Search for the cell housing the specified text and yield its (X, Y) center coordinate. 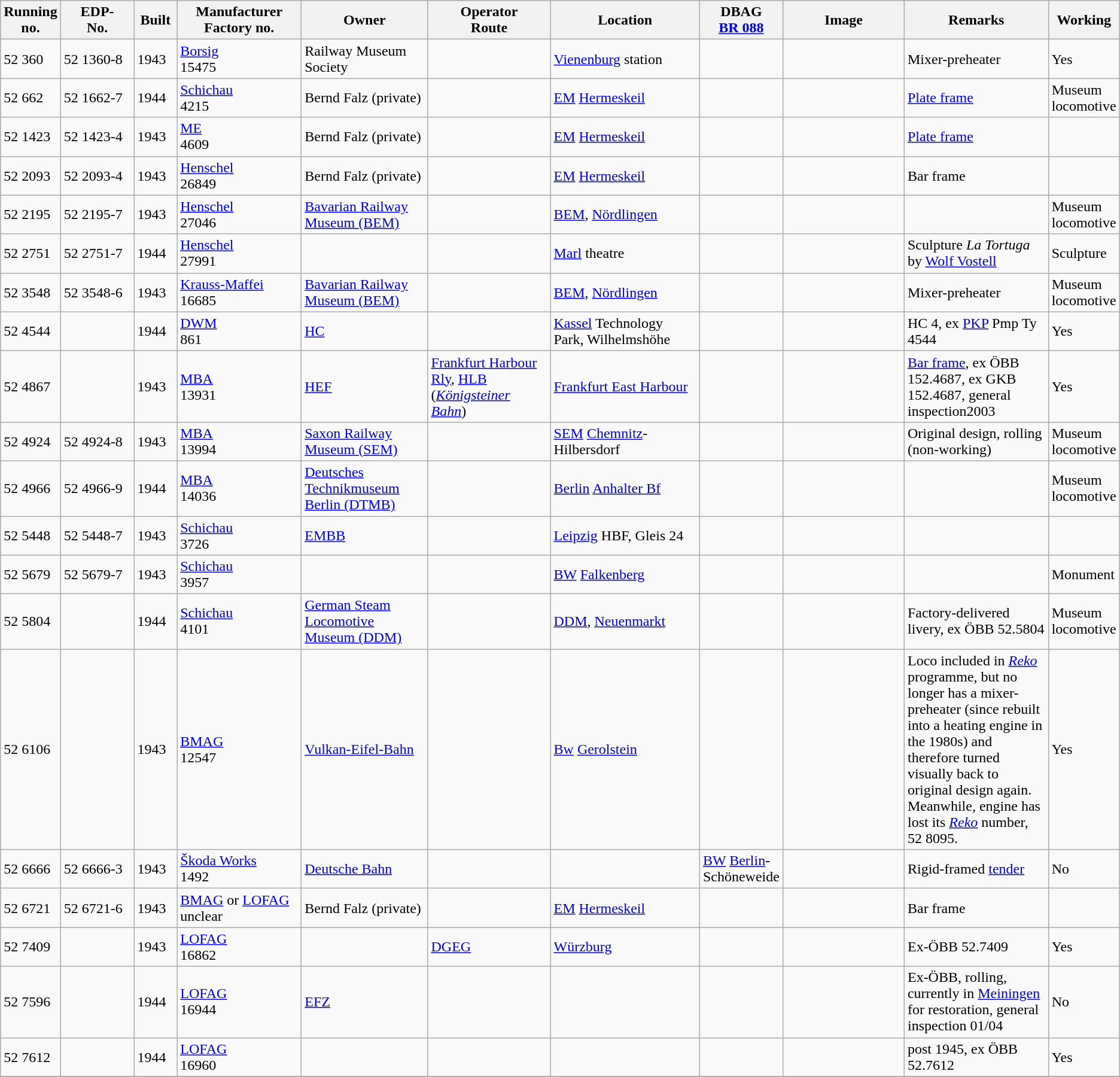
Schichau3726 (239, 535)
DBAGBR 088 (741, 20)
DDM, Neuenmarkt (625, 622)
EFZ (365, 1002)
52 1360-8 (97, 59)
Berlin Anhalter Bf (625, 488)
Monument (1084, 574)
52 6666 (31, 869)
Saxon Railway Museum (SEM) (365, 442)
Deutsche Bahn (365, 869)
52 5448 (31, 535)
Ex-ÖBB, rolling, currently in Meiningen for restoration, general inspection 01/04 (976, 1002)
52 4867 (31, 387)
EDP-No. (97, 20)
52 5679-7 (97, 574)
Schichau3957 (239, 574)
Vulkan-Eifel-Bahn (365, 749)
Frankfurt Harbour Rly, HLB (Königsteiner Bahn) (489, 387)
BW Falkenberg (625, 574)
52 4966 (31, 488)
DGEG (489, 947)
52 3548-6 (97, 292)
SEM Chemnitz-Hilbersdorf (625, 442)
OperatorRoute (489, 20)
post 1945, ex ÖBB 52.7612 (976, 1057)
Remarks (976, 20)
Borsig15475 (239, 59)
Leipzig HBF, Gleis 24 (625, 535)
52 4924-8 (97, 442)
Factory-delivered livery, ex ÖBB 52.5804 (976, 622)
ME4609 (239, 136)
Bw Gerolstein (625, 749)
BMAG12547 (239, 749)
BW Berlin-Schöneweide (741, 869)
Bar frame, ex ÖBB 152.4687, ex GKB 152.4687, general inspection2003 (976, 387)
ManufacturerFactory no. (239, 20)
Schichau4101 (239, 622)
Runningno. (31, 20)
52 7596 (31, 1002)
52 2093-4 (97, 176)
52 5679 (31, 574)
HEF (365, 387)
LOFAG16960 (239, 1057)
52 7612 (31, 1057)
Sculpture La Tortuga by Wolf Vostell (976, 254)
52 3548 (31, 292)
52 1423 (31, 136)
52 1662-7 (97, 98)
LOFAG16944 (239, 1002)
DWM861 (239, 331)
52 4966-9 (97, 488)
52 6721 (31, 908)
EMBB (365, 535)
Rigid-framed tender (976, 869)
52 662 (31, 98)
Original design, rolling (non-working) (976, 442)
52 2195 (31, 214)
MBA13994 (239, 442)
Henschel27046 (239, 214)
Würzburg (625, 947)
52 6666-3 (97, 869)
MBA14036 (239, 488)
52 1423-4 (97, 136)
Škoda Works1492 (239, 869)
Ex-ÖBB 52.7409 (976, 947)
52 7409 (31, 947)
52 5804 (31, 622)
Henschel27991 (239, 254)
52 5448-7 (97, 535)
BMAG or LOFAG unclear (239, 908)
German Steam Locomotive Museum (DDM) (365, 622)
HC 4, ex PKP Pmp Ty 4544 (976, 331)
52 2195-7 (97, 214)
MBA13931 (239, 387)
52 360 (31, 59)
LOFAG16862 (239, 947)
Deutsches Technikmuseum Berlin (DTMB) (365, 488)
52 4924 (31, 442)
52 2751 (31, 254)
Kassel Technology Park, Wilhelmshöhe (625, 331)
Owner (365, 20)
Vienenburg station (625, 59)
Image (844, 20)
52 2751-7 (97, 254)
Location (625, 20)
Frankfurt East Harbour (625, 387)
Working (1084, 20)
52 6106 (31, 749)
Railway Museum Society (365, 59)
Schichau4215 (239, 98)
HC (365, 331)
52 4544 (31, 331)
Marl theatre (625, 254)
52 2093 (31, 176)
Sculpture (1084, 254)
52 6721-6 (97, 908)
Built (156, 20)
Krauss-Maffei16685 (239, 292)
Henschel26849 (239, 176)
